Detect which cell encompasses the target text, then output its (X, Y) center coordinate. 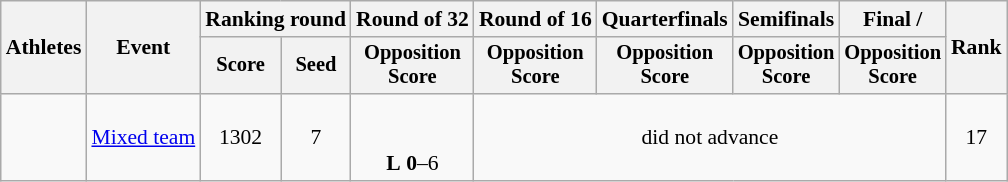
Round of 16 (536, 19)
L 0–6 (412, 138)
7 (316, 138)
Score (240, 66)
Final / (892, 19)
Round of 32 (412, 19)
did not advance (710, 138)
17 (976, 138)
Ranking round (276, 19)
Rank (976, 48)
Seed (316, 66)
Quarterfinals (665, 19)
Athletes (44, 48)
Semifinals (786, 19)
Event (143, 48)
1302 (240, 138)
Mixed team (143, 138)
